Scan for the cell matching the given text and deliver its [x, y] coordinate at center. 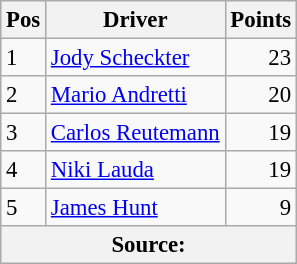
Points [260, 20]
Jody Scheckter [136, 58]
20 [260, 95]
4 [24, 170]
Source: [149, 245]
James Hunt [136, 208]
Carlos Reutemann [136, 133]
1 [24, 58]
Driver [136, 20]
Niki Lauda [136, 170]
3 [24, 133]
2 [24, 95]
5 [24, 208]
Pos [24, 20]
Mario Andretti [136, 95]
9 [260, 208]
23 [260, 58]
